Find where the given text appears and provide that cell's center as (x, y) coordinate. 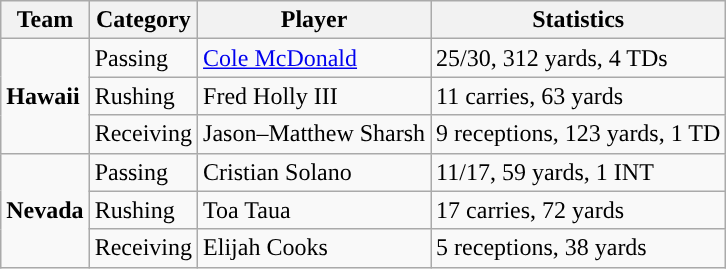
Fred Holly III (314, 96)
Cole McDonald (314, 58)
Toa Taua (314, 210)
17 carries, 72 yards (578, 210)
Team (45, 20)
11/17, 59 yards, 1 INT (578, 172)
Elijah Cooks (314, 248)
Player (314, 20)
Statistics (578, 20)
5 receptions, 38 yards (578, 248)
Category (143, 20)
Jason–Matthew Sharsh (314, 134)
9 receptions, 123 yards, 1 TD (578, 134)
Hawaii (45, 96)
Nevada (45, 210)
25/30, 312 yards, 4 TDs (578, 58)
11 carries, 63 yards (578, 96)
Cristian Solano (314, 172)
